Detect which cell encompasses the target text, then output its (x, y) center coordinate. 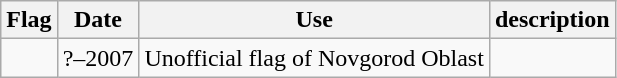
description (552, 20)
Use (314, 20)
Date (98, 20)
Unofficial flag of Novgorod Oblast (314, 58)
?–2007 (98, 58)
Flag (29, 20)
